Extract the [X, Y] coordinate from the center of the cell holding the provided text.  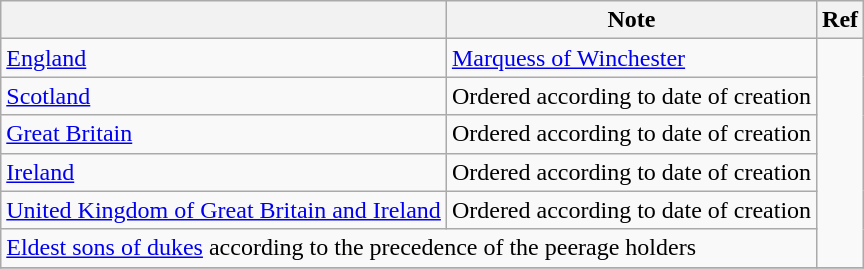
Ref [840, 20]
Note [631, 20]
Eldest sons of dukes according to the precedence of the peerage holders [409, 248]
England [224, 58]
Marquess of Winchester [631, 58]
Ireland [224, 172]
United Kingdom of Great Britain and Ireland [224, 210]
Scotland [224, 96]
Great Britain [224, 134]
